Extract the [x, y] coordinate from the center of the cell holding the provided text.  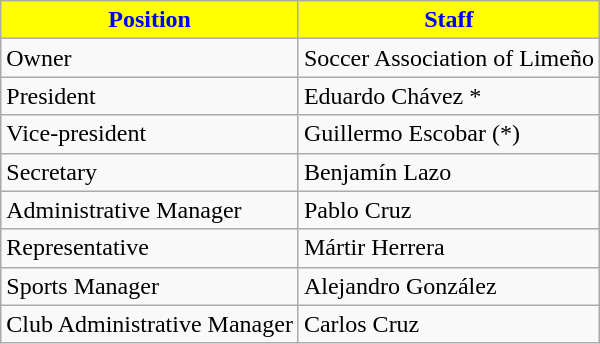
Position [150, 20]
Representative [150, 248]
Vice-president [150, 134]
Secretary [150, 172]
Staff [448, 20]
Administrative Manager [150, 210]
Alejandro González [448, 286]
Guillermo Escobar (*) [448, 134]
Mártir Herrera [448, 248]
Owner [150, 58]
President [150, 96]
Soccer Association of Limeño [448, 58]
Carlos Cruz [448, 324]
Club Administrative Manager [150, 324]
Benjamín Lazo [448, 172]
Sports Manager [150, 286]
Pablo Cruz [448, 210]
Eduardo Chávez * [448, 96]
